Extract the (X, Y) coordinate from the center of the cell holding the provided text.  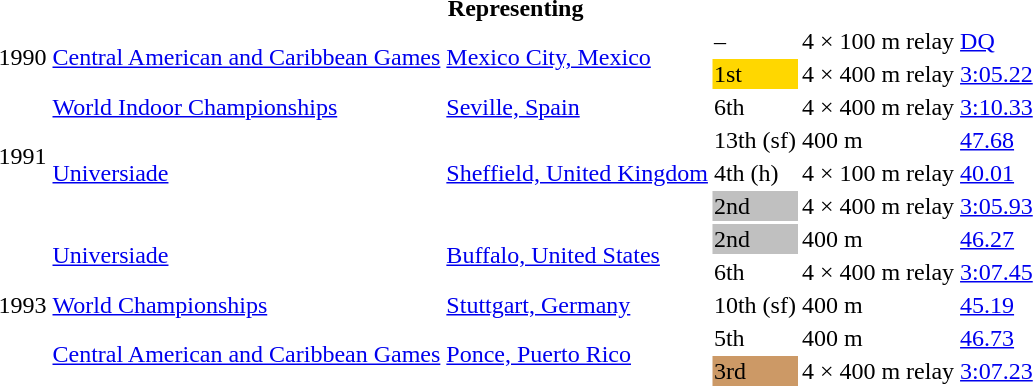
– (754, 41)
3rd (754, 371)
1st (754, 74)
4th (h) (754, 173)
Sheffield, United Kingdom (578, 173)
Mexico City, Mexico (578, 58)
Seville, Spain (578, 107)
World Championships (246, 305)
Stuttgart, Germany (578, 305)
10th (sf) (754, 305)
5th (754, 338)
Ponce, Puerto Rico (578, 354)
13th (sf) (754, 140)
World Indoor Championships (246, 107)
Buffalo, United States (578, 256)
